Identify which cell holds the provided text, then report its [x, y] central coordinate. 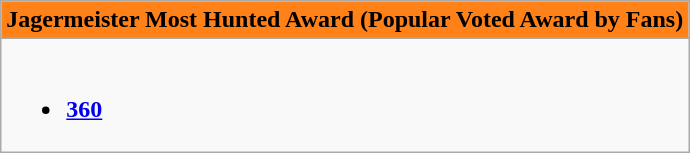
360 [345, 96]
Jagermeister Most Hunted Award (Popular Voted Award by Fans) [345, 20]
